From the cell containing the given text, extract its center point as (X, Y) coordinate. 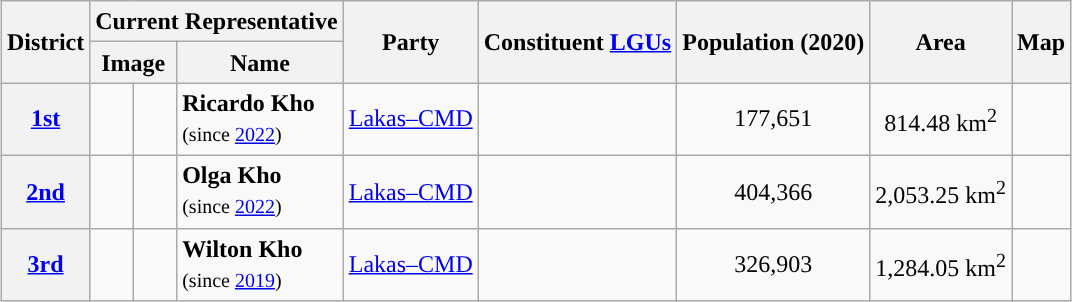
404,366 (774, 192)
Olga Kho(since 2022) (260, 192)
Image (134, 62)
Constituent LGUs (577, 42)
Ricardo Kho(since 2022) (260, 120)
Party (410, 42)
District (45, 42)
1st (45, 120)
Current Representative (216, 22)
3rd (45, 264)
177,651 (774, 120)
2,053.25 km2 (941, 192)
Name (260, 62)
1,284.05 km2 (941, 264)
814.48 km2 (941, 120)
Area (941, 42)
Wilton Kho(since 2019) (260, 264)
2nd (45, 192)
326,903 (774, 264)
Map (1042, 42)
Population (2020) (774, 42)
